For the text-containing cell, return its midpoint in [X, Y] coordinate format. 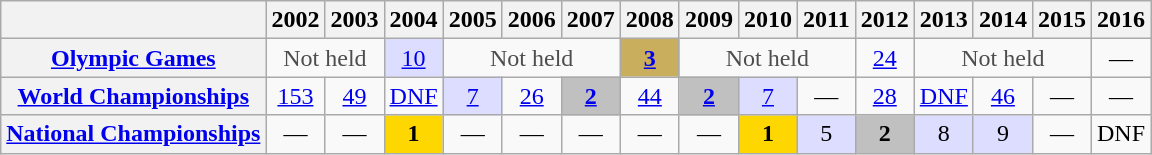
2004 [414, 20]
National Championships [134, 134]
2003 [354, 20]
2010 [768, 20]
153 [296, 96]
46 [1002, 96]
3 [650, 58]
2008 [650, 20]
2012 [884, 20]
28 [884, 96]
26 [532, 96]
9 [1002, 134]
24 [884, 58]
2013 [944, 20]
2002 [296, 20]
2005 [472, 20]
2016 [1122, 20]
44 [650, 96]
2006 [532, 20]
2014 [1002, 20]
8 [944, 134]
10 [414, 58]
5 [826, 134]
World Championships [134, 96]
Olympic Games [134, 58]
2007 [590, 20]
2009 [708, 20]
2011 [826, 20]
2015 [1062, 20]
49 [354, 96]
